Pinpoint the cell where the given text exists, returning its [X, Y] midpoint coordinate. 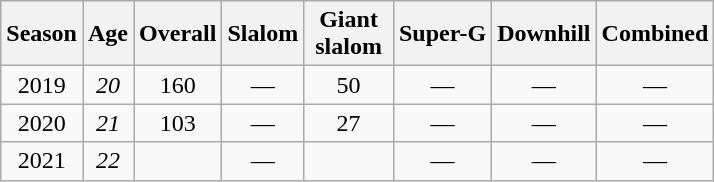
2021 [42, 161]
Slalom [263, 34]
Age [108, 34]
22 [108, 161]
27 [349, 123]
50 [349, 85]
20 [108, 85]
Downhill [544, 34]
2019 [42, 85]
Giant slalom [349, 34]
103 [178, 123]
Combined [655, 34]
160 [178, 85]
Super-G [442, 34]
Overall [178, 34]
Season [42, 34]
21 [108, 123]
2020 [42, 123]
